Detect which cell encompasses the target text, then output its [X, Y] center coordinate. 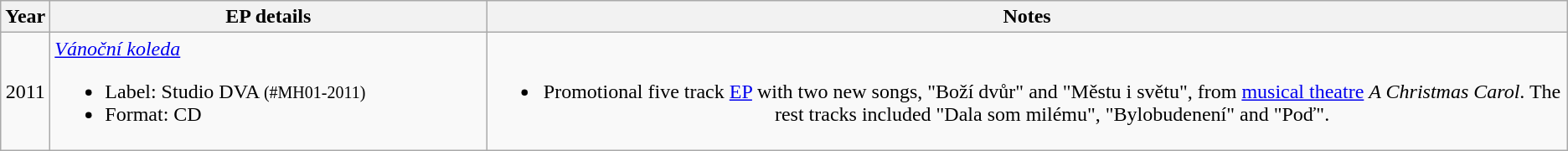
Year [25, 17]
Vánoční koledaLabel: Studio DVA (#MH01-2011)Format: CD [268, 91]
2011 [25, 91]
Notes [1027, 17]
EP details [268, 17]
